Provide the [X, Y] coordinate of the cell's center where the given text is located.  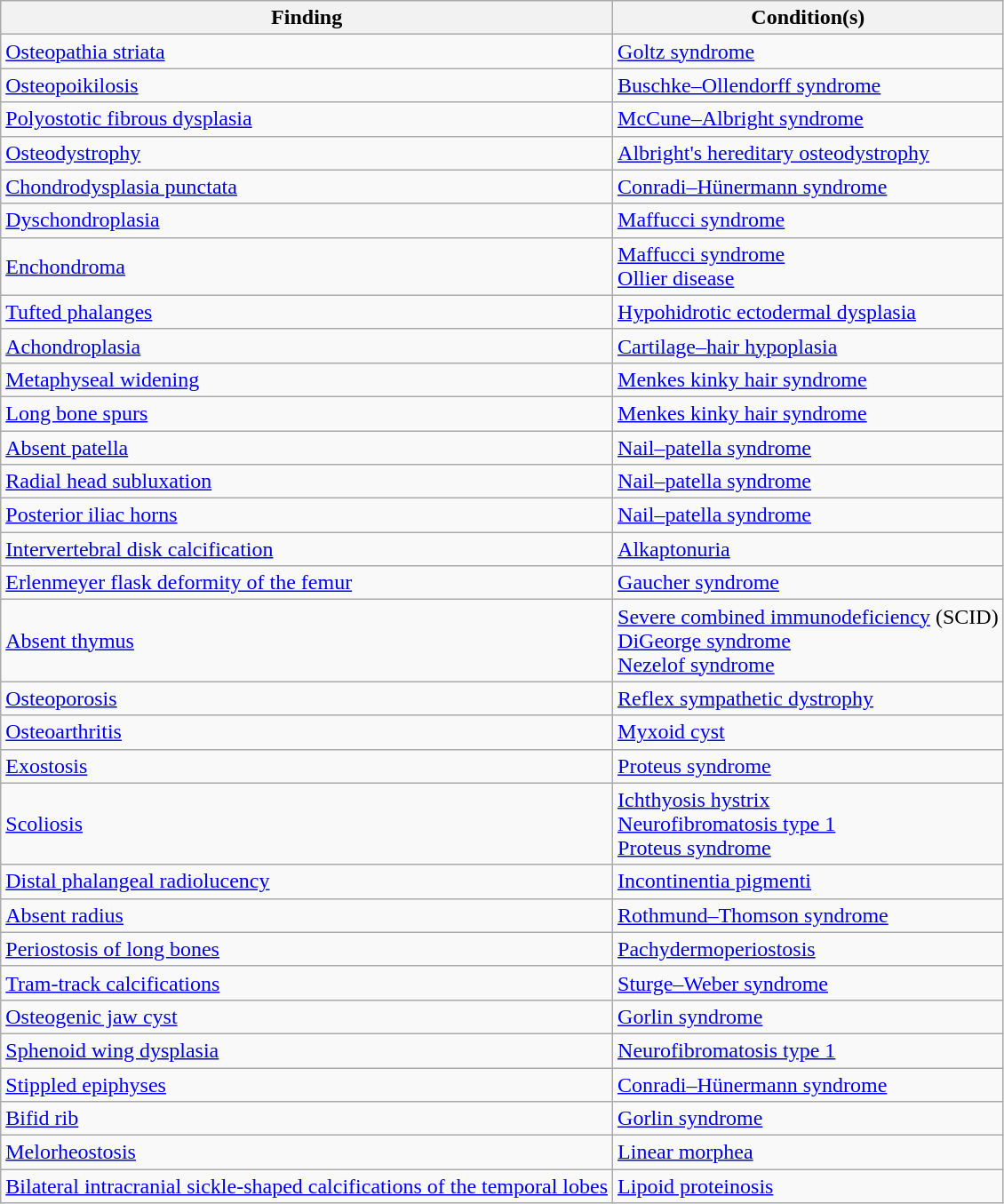
Severe combined immunodeficiency (SCID)DiGeorge syndromeNezelof syndrome [809, 641]
Stippled epiphyses [307, 1085]
Linear morphea [809, 1152]
Alkaptonuria [809, 549]
Condition(s) [809, 18]
Reflex sympathetic dystrophy [809, 698]
Tram-track calcifications [307, 983]
Lipoid proteinosis [809, 1186]
Distal phalangeal radiolucency [307, 881]
Hypohidrotic ectodermal dysplasia [809, 312]
Periostosis of long bones [307, 949]
Sphenoid wing dysplasia [307, 1050]
Exostosis [307, 766]
Maffucci syndrome [809, 220]
Pachydermoperiostosis [809, 949]
Goltz syndrome [809, 52]
Bilateral intracranial sickle-shaped calcifications of the temporal lobes [307, 1186]
Absent patella [307, 447]
Dyschondroplasia [307, 220]
Buschke–Ollendorff syndrome [809, 85]
Achondroplasia [307, 346]
Maffucci syndromeOllier disease [809, 267]
Neurofibromatosis type 1 [809, 1050]
McCune–Albright syndrome [809, 119]
Bifid rib [307, 1119]
Osteoarthritis [307, 732]
Cartilage–hair hypoplasia [809, 346]
Enchondroma [307, 267]
Erlenmeyer flask deformity of the femur [307, 583]
Sturge–Weber syndrome [809, 983]
Tufted phalanges [307, 312]
Radial head subluxation [307, 482]
Osteopoikilosis [307, 85]
Melorheostosis [307, 1152]
Chondrodysplasia punctata [307, 187]
Posterior iliac horns [307, 515]
Finding [307, 18]
Scoliosis [307, 824]
Polyostotic fibrous dysplasia [307, 119]
Rothmund–Thomson syndrome [809, 915]
Intervertebral disk calcification [307, 549]
Gaucher syndrome [809, 583]
Myxoid cyst [809, 732]
Osteopathia striata [307, 52]
Osteodystrophy [307, 153]
Incontinentia pigmenti [809, 881]
Osteogenic jaw cyst [307, 1017]
Proteus syndrome [809, 766]
Absent thymus [307, 641]
Metaphyseal widening [307, 379]
Albright's hereditary osteodystrophy [809, 153]
Ichthyosis hystrixNeurofibromatosis type 1Proteus syndrome [809, 824]
Absent radius [307, 915]
Osteoporosis [307, 698]
Long bone spurs [307, 413]
